Pinpoint the cell where the given text exists, returning its (x, y) midpoint coordinate. 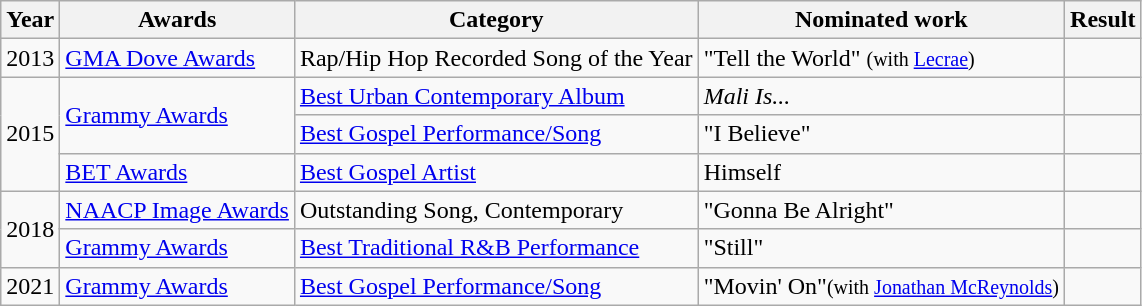
"I Believe" (881, 134)
GMA Dove Awards (178, 58)
2013 (30, 58)
Year (30, 20)
"Still" (881, 248)
Best Urban Contemporary Album (496, 96)
Himself (881, 172)
"Tell the World" (with Lecrae) (881, 58)
Category (496, 20)
2018 (30, 229)
Mali Is... (881, 96)
Nominated work (881, 20)
Outstanding Song, Contemporary (496, 210)
"Movin' On"(with Jonathan McReynolds) (881, 286)
Best Traditional R&B Performance (496, 248)
NAACP Image Awards (178, 210)
2021 (30, 286)
BET Awards (178, 172)
"Gonna Be Alright" (881, 210)
Awards (178, 20)
Best Gospel Artist (496, 172)
2015 (30, 134)
Result (1103, 20)
Rap/Hip Hop Recorded Song of the Year (496, 58)
